Search for the cell housing the specified text and yield its (X, Y) center coordinate. 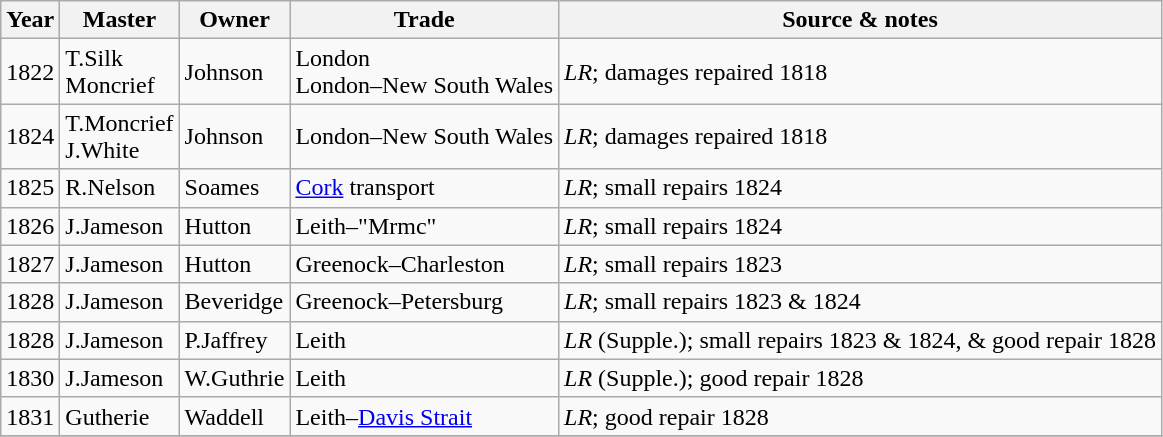
Leith–Davis Strait (424, 416)
1827 (30, 264)
LR (Supple.); small repairs 1823 & 1824, & good repair 1828 (860, 340)
1824 (30, 136)
W.Guthrie (234, 378)
LR; small repairs 1823 (860, 264)
Cork transport (424, 188)
Gutherie (120, 416)
LR; good repair 1828 (860, 416)
London–New South Wales (424, 136)
1826 (30, 226)
LondonLondon–New South Wales (424, 72)
Year (30, 20)
Leith–"Mrmc" (424, 226)
Owner (234, 20)
Waddell (234, 416)
Soames (234, 188)
Beveridge (234, 302)
1831 (30, 416)
LR (Supple.); good repair 1828 (860, 378)
1825 (30, 188)
Greenock–Petersburg (424, 302)
LR; small repairs 1823 & 1824 (860, 302)
P.Jaffrey (234, 340)
Trade (424, 20)
T.SilkMoncrief (120, 72)
1822 (30, 72)
Master (120, 20)
R.Nelson (120, 188)
1830 (30, 378)
T.MoncriefJ.White (120, 136)
Greenock–Charleston (424, 264)
Source & notes (860, 20)
